From the cell containing the given text, extract its center point as (X, Y) coordinate. 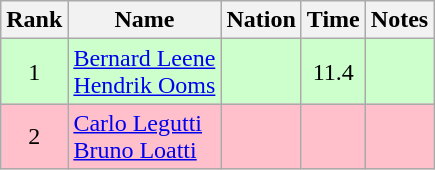
1 (34, 72)
Time (333, 20)
Notes (399, 20)
Bernard LeeneHendrik Ooms (144, 72)
2 (34, 136)
Name (144, 20)
Rank (34, 20)
Carlo LeguttiBruno Loatti (144, 136)
Nation (261, 20)
11.4 (333, 72)
